Detect which cell encompasses the target text, then output its [x, y] center coordinate. 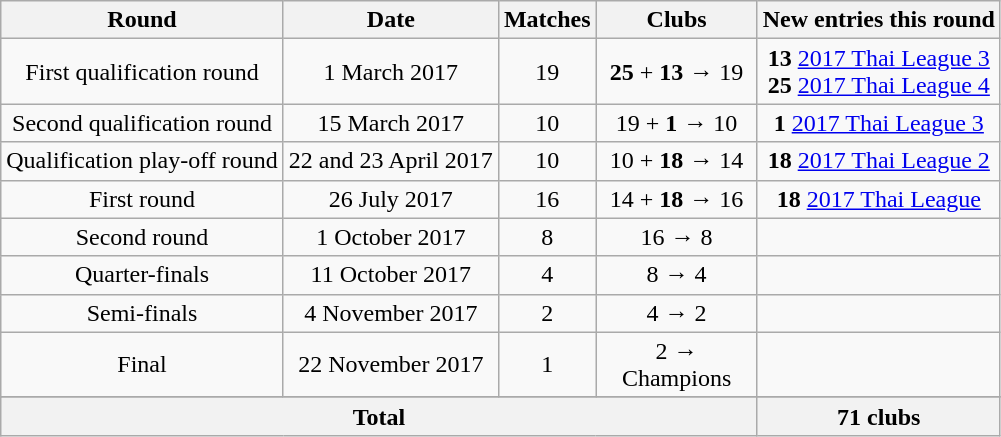
18 2017 Thai League 2 [878, 161]
Clubs [676, 20]
11 October 2017 [390, 275]
First qualification round [142, 72]
22 November 2017 [390, 364]
22 and 23 April 2017 [390, 161]
Qualification play-off round [142, 161]
Matches [547, 20]
Second round [142, 237]
8 → 4 [676, 275]
4 [547, 275]
1 2017 Thai League 3 [878, 123]
2 → Champions [676, 364]
2 [547, 313]
Semi-finals [142, 313]
19 + 1 → 10 [676, 123]
71 clubs [878, 416]
New entries this round [878, 20]
16 [547, 199]
16 → 8 [676, 237]
First round [142, 199]
10 + 18 → 14 [676, 161]
1 March 2017 [390, 72]
4 → 2 [676, 313]
Round [142, 20]
25 + 13 → 19 [676, 72]
14 + 18 → 16 [676, 199]
4 November 2017 [390, 313]
Quarter-finals [142, 275]
1 October 2017 [390, 237]
18 2017 Thai League [878, 199]
26 July 2017 [390, 199]
1 [547, 364]
Final [142, 364]
13 2017 Thai League 325 2017 Thai League 4 [878, 72]
19 [547, 72]
Total [379, 416]
Second qualification round [142, 123]
15 March 2017 [390, 123]
Date [390, 20]
8 [547, 237]
